Return [X, Y] of the center of cell containing provided text 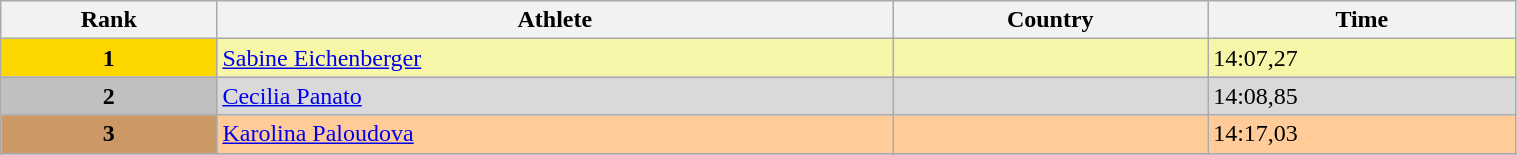
Sabine Eichenberger [555, 58]
Athlete [555, 20]
1 [109, 58]
14:07,27 [1362, 58]
Cecilia Panato [555, 96]
Karolina Paloudova [555, 134]
Rank [109, 20]
Time [1362, 20]
3 [109, 134]
Country [1050, 20]
14:17,03 [1362, 134]
14:08,85 [1362, 96]
2 [109, 96]
